Return the (X, Y) coordinate for the center point of the cell that contains the specified text.  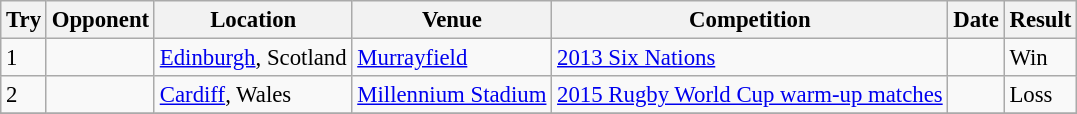
Location (252, 20)
2 (24, 95)
Murrayfield (452, 58)
2013 Six Nations (750, 58)
Venue (452, 20)
2015 Rugby World Cup warm-up matches (750, 95)
1 (24, 58)
Date (976, 20)
Try (24, 20)
Result (1040, 20)
Opponent (100, 20)
Loss (1040, 95)
Edinburgh, Scotland (252, 58)
Competition (750, 20)
Millennium Stadium (452, 95)
Win (1040, 58)
Cardiff, Wales (252, 95)
